Scan for the cell matching the given text and deliver its (x, y) coordinate at center. 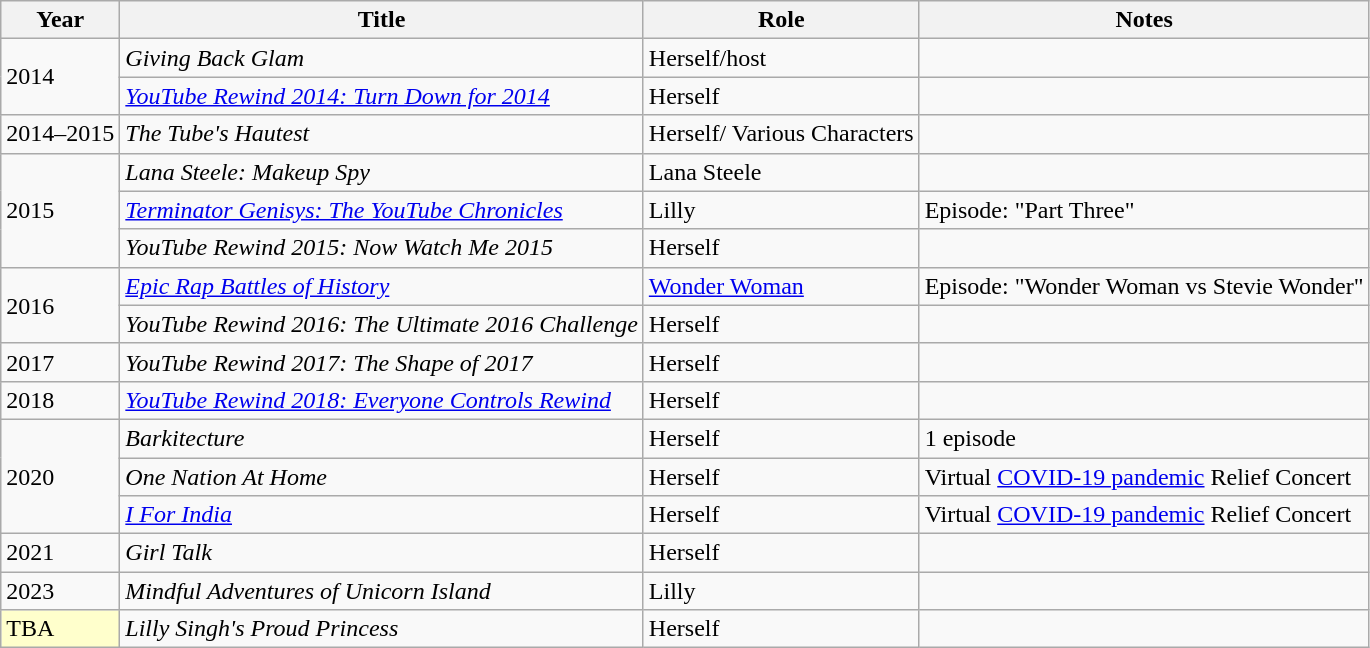
Lilly Singh's Proud Princess (382, 629)
Title (382, 20)
YouTube Rewind 2014: Turn Down for 2014 (382, 96)
2020 (60, 476)
2023 (60, 591)
Lana Steele (781, 172)
2021 (60, 553)
TBA (60, 629)
2016 (60, 305)
YouTube Rewind 2017: The Shape of 2017 (382, 362)
Role (781, 20)
Terminator Genisys: The YouTube Chronicles (382, 210)
Notes (1144, 20)
2014 (60, 77)
Herself/host (781, 58)
2017 (60, 362)
Girl Talk (382, 553)
Lana Steele: Makeup Spy (382, 172)
Episode: "Wonder Woman vs Stevie Wonder" (1144, 286)
2018 (60, 400)
Epic Rap Battles of History (382, 286)
Episode: "Part Three" (1144, 210)
YouTube Rewind 2016: The Ultimate 2016 Challenge (382, 324)
Mindful Adventures of Unicorn Island (382, 591)
I For India (382, 515)
Herself/ Various Characters (781, 134)
Barkitecture (382, 438)
2015 (60, 210)
1 episode (1144, 438)
Giving Back Glam (382, 58)
2014–2015 (60, 134)
YouTube Rewind 2015: Now Watch Me 2015 (382, 248)
Year (60, 20)
One Nation At Home (382, 477)
The Tube's Hautest (382, 134)
YouTube Rewind 2018: Everyone Controls Rewind (382, 400)
Wonder Woman (781, 286)
